Scan for the cell matching the given text and deliver its (x, y) coordinate at center. 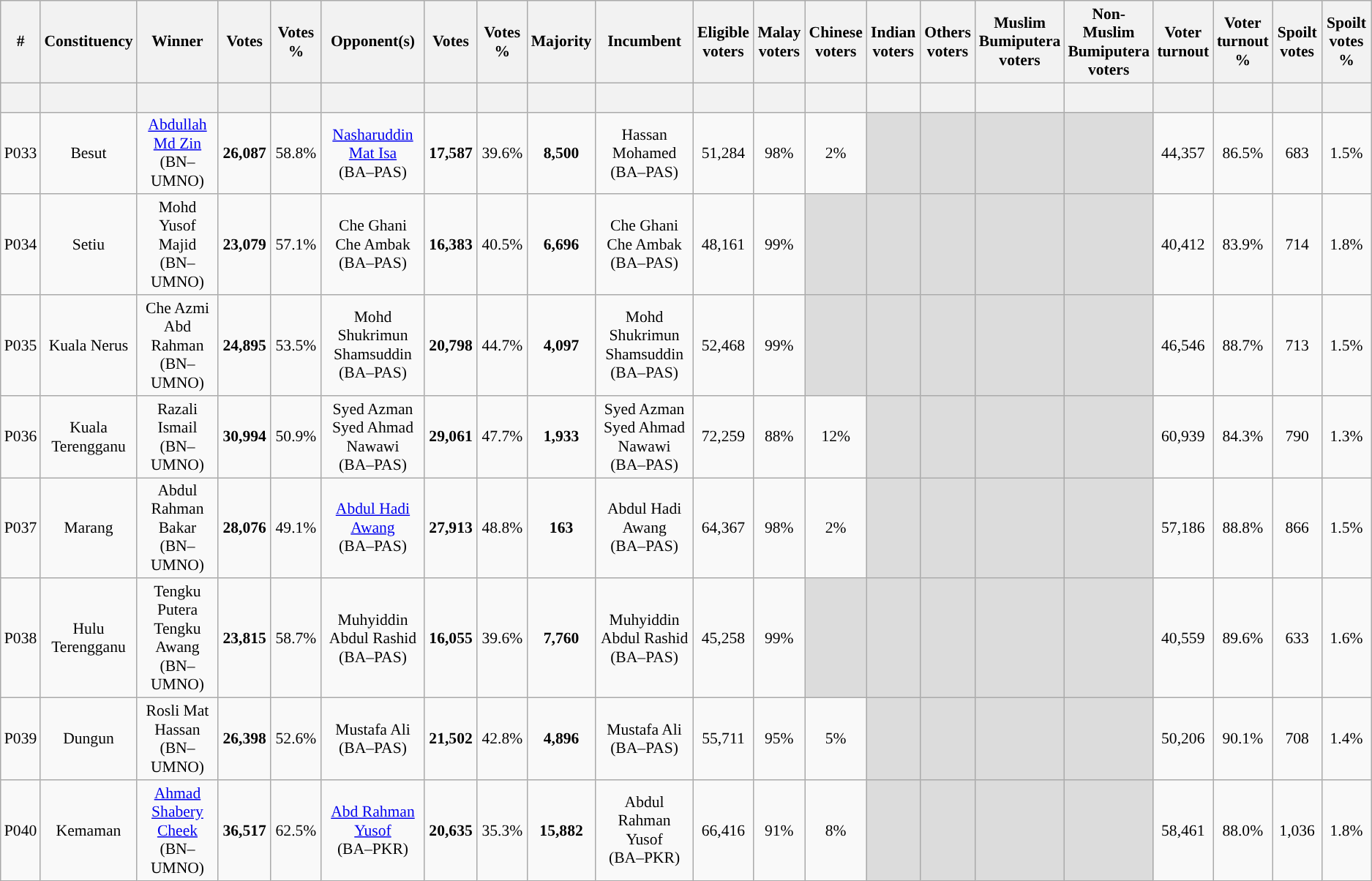
Indian voters (893, 42)
52.6% (296, 739)
Kuala Terengganu (88, 437)
4,097 (562, 345)
95% (779, 739)
Nasharuddin Mat Isa(BA–PAS) (373, 153)
42.8% (502, 739)
Constituency (88, 42)
Eligible voters (724, 42)
17,587 (451, 153)
53.5% (296, 345)
21,502 (451, 739)
26,087 (244, 153)
Hulu Terengganu (88, 638)
23,815 (244, 638)
30,994 (244, 437)
47.7% (502, 437)
66,416 (724, 831)
P035 (20, 345)
44,357 (1183, 153)
88.0% (1243, 831)
163 (562, 528)
91% (779, 831)
50,206 (1183, 739)
44.7% (502, 345)
23,079 (244, 245)
866 (1297, 528)
683 (1297, 153)
Abd Rahman Yusof(BA–PKR) (373, 831)
708 (1297, 739)
83.9% (1243, 245)
5% (836, 739)
16,055 (451, 638)
Ahmad Shabery Cheek(BN–UMNO) (178, 831)
Opponent(s) (373, 42)
Spoilt votes (1297, 42)
40,559 (1183, 638)
Mohd Yusof Majid(BN–UMNO) (178, 245)
36,517 (244, 831)
1,933 (562, 437)
48,161 (724, 245)
58,461 (1183, 831)
64,367 (724, 528)
Setiu (88, 245)
Non-Muslim Bumiputera voters (1109, 42)
88.8% (1243, 528)
1.3% (1346, 437)
35.3% (502, 831)
90.1% (1243, 739)
27,913 (451, 528)
72,259 (724, 437)
29,061 (451, 437)
88.7% (1243, 345)
Kuala Nerus (88, 345)
633 (1297, 638)
12% (836, 437)
8% (836, 831)
60,939 (1183, 437)
45,258 (724, 638)
790 (1297, 437)
55,711 (724, 739)
714 (1297, 245)
20,798 (451, 345)
1.4% (1346, 739)
58.7% (296, 638)
Winner (178, 42)
Chinese voters (836, 42)
Abdul Rahman Yusof(BA–PKR) (644, 831)
24,895 (244, 345)
26,398 (244, 739)
62.5% (296, 831)
Marang (88, 528)
Razali Ismail(BN–UMNO) (178, 437)
50.9% (296, 437)
46,546 (1183, 345)
6,696 (562, 245)
# (20, 42)
86.5% (1243, 153)
28,076 (244, 528)
51,284 (724, 153)
1,036 (1297, 831)
84.3% (1243, 437)
7,760 (562, 638)
Dungun (88, 739)
Voter turnout (1183, 42)
Che Azmi Abd Rahman(BN–UMNO) (178, 345)
Muslim Bumiputera voters (1020, 42)
58.8% (296, 153)
52,468 (724, 345)
Besut (88, 153)
Hassan Mohamed(BA–PAS) (644, 153)
Spoilt votes % (1346, 42)
57,186 (1183, 528)
Kemaman (88, 831)
P037 (20, 528)
1.6% (1346, 638)
P036 (20, 437)
40.5% (502, 245)
Voter turnout % (1243, 42)
16,383 (451, 245)
48.8% (502, 528)
15,882 (562, 831)
20,635 (451, 831)
Others voters (947, 42)
P039 (20, 739)
P033 (20, 153)
8,500 (562, 153)
49.1% (296, 528)
57.1% (296, 245)
P034 (20, 245)
P040 (20, 831)
Abdul Rahman Bakar(BN–UMNO) (178, 528)
Tengku Putera Tengku Awang(BN–UMNO) (178, 638)
Majority (562, 42)
89.6% (1243, 638)
713 (1297, 345)
Malay voters (779, 42)
88% (779, 437)
Rosli Mat Hassan(BN–UMNO) (178, 739)
Abdullah Md Zin(BN–UMNO) (178, 153)
4,896 (562, 739)
Incumbent (644, 42)
40,412 (1183, 245)
P038 (20, 638)
